Output the (X, Y) coordinate of the center of the cell containing the given text.  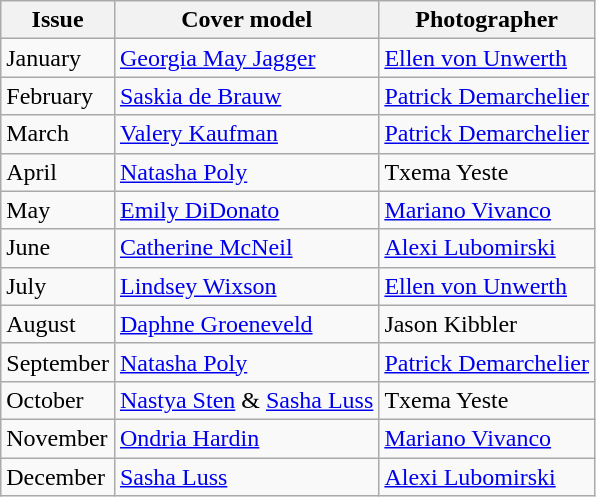
Georgia May Jagger (246, 58)
Sasha Luss (246, 477)
Valery Kaufman (246, 134)
Ondria Hardin (246, 438)
Lindsey Wixson (246, 286)
Daphne Groeneveld (246, 324)
November (58, 438)
July (58, 286)
Issue (58, 20)
May (58, 210)
March (58, 134)
December (58, 477)
Jason Kibbler (487, 324)
Nastya Sten & Sasha Luss (246, 400)
February (58, 96)
Cover model (246, 20)
Emily DiDonato (246, 210)
Photographer (487, 20)
August (58, 324)
October (58, 400)
Saskia de Brauw (246, 96)
June (58, 248)
September (58, 362)
April (58, 172)
Catherine McNeil (246, 248)
January (58, 58)
